Provide the (X, Y) coordinate of the cell's center where the given text is located.  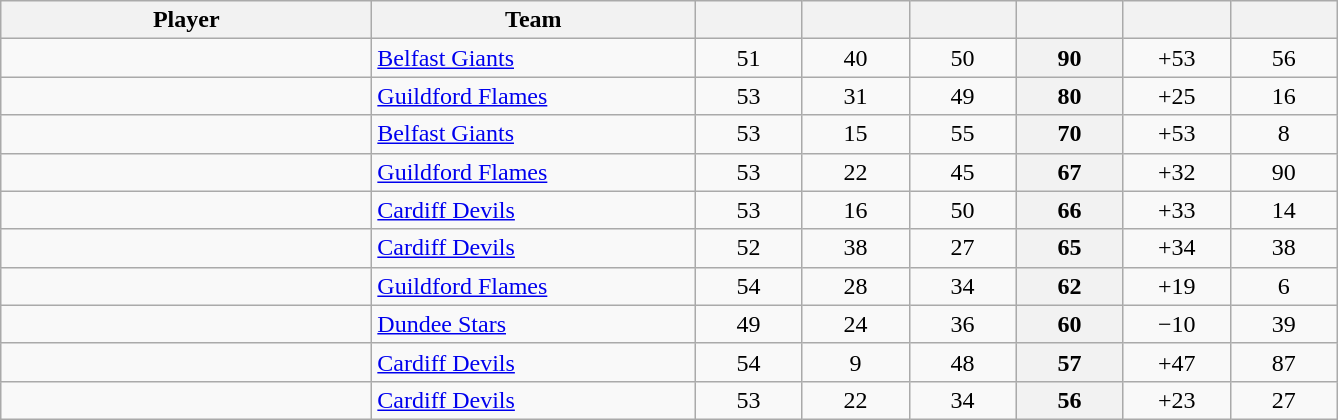
+34 (1176, 248)
+32 (1176, 172)
Player (186, 20)
28 (856, 286)
15 (856, 134)
8 (1284, 134)
24 (856, 324)
+33 (1176, 210)
39 (1284, 324)
6 (1284, 286)
+47 (1176, 362)
48 (962, 362)
Dundee Stars (534, 324)
80 (1070, 96)
+23 (1176, 400)
40 (856, 58)
57 (1070, 362)
62 (1070, 286)
−10 (1176, 324)
70 (1070, 134)
67 (1070, 172)
+19 (1176, 286)
66 (1070, 210)
31 (856, 96)
87 (1284, 362)
45 (962, 172)
14 (1284, 210)
55 (962, 134)
51 (748, 58)
Team (534, 20)
65 (1070, 248)
+25 (1176, 96)
60 (1070, 324)
9 (856, 362)
52 (748, 248)
36 (962, 324)
